Identify which cell holds the provided text, then report its [x, y] central coordinate. 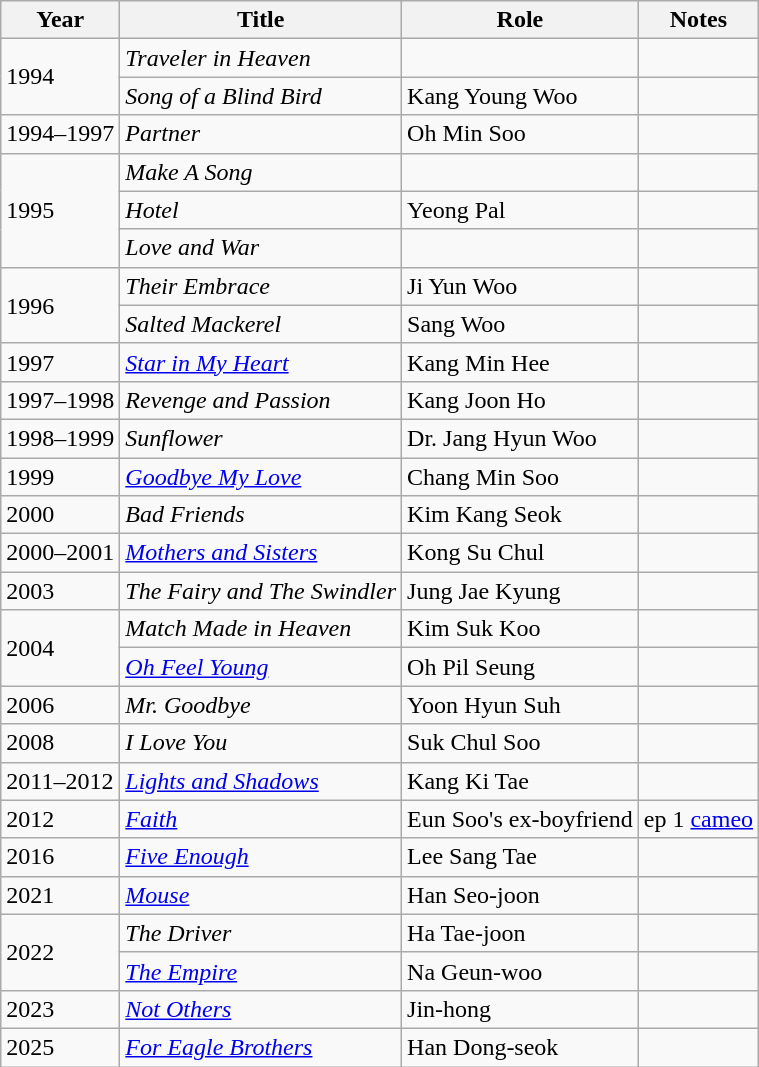
Eun Soo's ex-boyfriend [520, 819]
Title [261, 20]
Han Seo-joon [520, 895]
1995 [60, 210]
Five Enough [261, 857]
Mothers and Sisters [261, 553]
The Empire [261, 971]
2022 [60, 952]
Jin-hong [520, 1009]
Love and War [261, 248]
1997–1998 [60, 400]
Kang Ki Tae [520, 781]
2000–2001 [60, 553]
1994–1997 [60, 134]
Star in My Heart [261, 362]
For Eagle Brothers [261, 1047]
Salted Mackerel [261, 324]
Kong Su Chul [520, 553]
Match Made in Heaven [261, 629]
Year [60, 20]
1998–1999 [60, 438]
Their Embrace [261, 286]
Han Dong-seok [520, 1047]
2003 [60, 591]
2023 [60, 1009]
Notes [698, 20]
Partner [261, 134]
Revenge and Passion [261, 400]
Mr. Goodbye [261, 705]
2016 [60, 857]
Hotel [261, 210]
Lee Sang Tae [520, 857]
Role [520, 20]
Sunflower [261, 438]
The Fairy and The Swindler [261, 591]
Mouse [261, 895]
2011–2012 [60, 781]
Kim Suk Koo [520, 629]
Ji Yun Woo [520, 286]
2025 [60, 1047]
2006 [60, 705]
The Driver [261, 933]
2021 [60, 895]
Song of a Blind Bird [261, 96]
Oh Pil Seung [520, 667]
Kang Min Hee [520, 362]
I Love You [261, 743]
Make A Song [261, 172]
1994 [60, 77]
Jung Jae Kyung [520, 591]
Kang Young Woo [520, 96]
Suk Chul Soo [520, 743]
Goodbye My Love [261, 477]
Dr. Jang Hyun Woo [520, 438]
1997 [60, 362]
Yeong Pal [520, 210]
Oh Feel Young [261, 667]
Lights and Shadows [261, 781]
ep 1 cameo [698, 819]
1999 [60, 477]
Kim Kang Seok [520, 515]
1996 [60, 305]
Yoon Hyun Suh [520, 705]
Bad Friends [261, 515]
Faith [261, 819]
2008 [60, 743]
2012 [60, 819]
Traveler in Heaven [261, 58]
2004 [60, 648]
Chang Min Soo [520, 477]
Not Others [261, 1009]
2000 [60, 515]
Oh Min Soo [520, 134]
Sang Woo [520, 324]
Na Geun-woo [520, 971]
Kang Joon Ho [520, 400]
Ha Tae-joon [520, 933]
